Output the [x, y] coordinate of the center of the cell containing the given text.  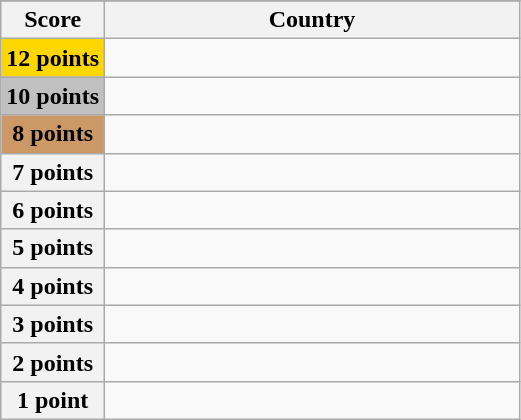
7 points [53, 172]
12 points [53, 58]
1 point [53, 400]
2 points [53, 362]
Score [53, 20]
10 points [53, 96]
3 points [53, 324]
6 points [53, 210]
4 points [53, 286]
8 points [53, 134]
5 points [53, 248]
Country [312, 20]
